Search for the cell housing the specified text and yield its (x, y) center coordinate. 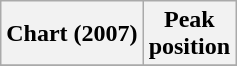
Chart (2007) (72, 34)
Peakposition (189, 34)
